Extract the (X, Y) coordinate from the center of the cell holding the provided text.  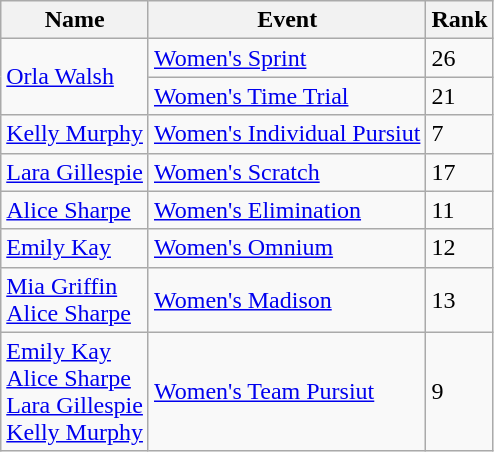
Women's Scratch (286, 172)
13 (460, 300)
11 (460, 210)
Emily Kay (75, 248)
26 (460, 58)
Kelly Murphy (75, 134)
21 (460, 96)
Women's Omnium (286, 248)
12 (460, 248)
Rank (460, 20)
9 (460, 392)
Orla Walsh (75, 77)
Women's Elimination (286, 210)
Women's Madison (286, 300)
Mia GriffinAlice Sharpe (75, 300)
Women's Individual Pursiut (286, 134)
Alice Sharpe (75, 210)
Name (75, 20)
Event (286, 20)
Women's Time Trial (286, 96)
Women's Team Pursiut (286, 392)
Emily KayAlice SharpeLara GillespieKelly Murphy (75, 392)
Women's Sprint (286, 58)
Lara Gillespie (75, 172)
7 (460, 134)
17 (460, 172)
